Output the (X, Y) coordinate of the center of the cell containing the given text.  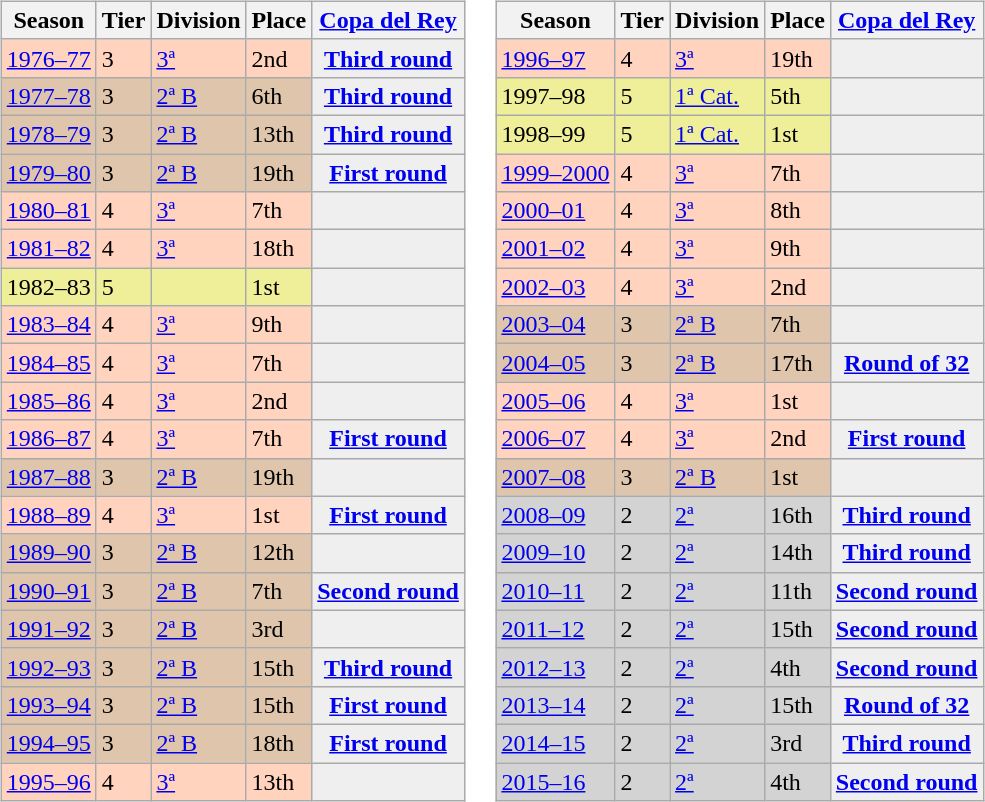
1983–84 (48, 325)
1990–91 (48, 591)
1992–93 (48, 667)
1981–82 (48, 249)
1989–90 (48, 553)
1986–87 (48, 439)
2003–04 (556, 325)
2005–06 (556, 401)
5th (798, 96)
1977–78 (48, 96)
12th (279, 553)
1997–98 (556, 96)
1991–92 (48, 629)
2009–10 (556, 553)
11th (798, 591)
1995–96 (48, 781)
2011–12 (556, 629)
1996–97 (556, 58)
1999–2000 (556, 173)
1979–80 (48, 173)
2002–03 (556, 287)
2007–08 (556, 477)
2004–05 (556, 363)
2010–11 (556, 591)
1985–86 (48, 401)
1978–79 (48, 134)
1976–77 (48, 58)
2014–15 (556, 743)
17th (798, 363)
2012–13 (556, 667)
2015–16 (556, 781)
1980–81 (48, 211)
2008–09 (556, 515)
1982–83 (48, 287)
1998–99 (556, 134)
2000–01 (556, 211)
14th (798, 553)
8th (798, 211)
2006–07 (556, 439)
1993–94 (48, 705)
1984–85 (48, 363)
1987–88 (48, 477)
2013–14 (556, 705)
16th (798, 515)
1994–95 (48, 743)
1988–89 (48, 515)
2001–02 (556, 249)
6th (279, 96)
